Capture the cell that displays the provided text and extract its [x, y] central coordinate. 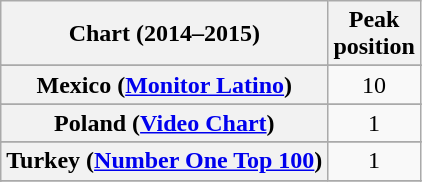
10 [374, 85]
Poland (Video Chart) [164, 123]
Chart (2014–2015) [164, 34]
Turkey (Number One Top 100) [164, 161]
Mexico (Monitor Latino) [164, 85]
Peakposition [374, 34]
